Scan for the cell matching the given text and deliver its [x, y] coordinate at center. 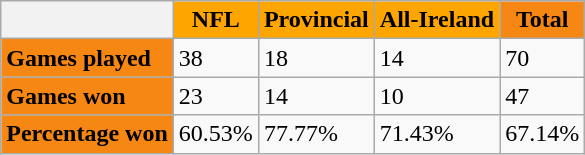
10 [436, 96]
Games played [88, 58]
71.43% [436, 134]
70 [542, 58]
Provincial [316, 20]
38 [216, 58]
Games won [88, 96]
60.53% [216, 134]
23 [216, 96]
18 [316, 58]
Total [542, 20]
Percentage won [88, 134]
77.77% [316, 134]
67.14% [542, 134]
NFL [216, 20]
47 [542, 96]
All-Ireland [436, 20]
